Detect which cell encompasses the target text, then output its [x, y] center coordinate. 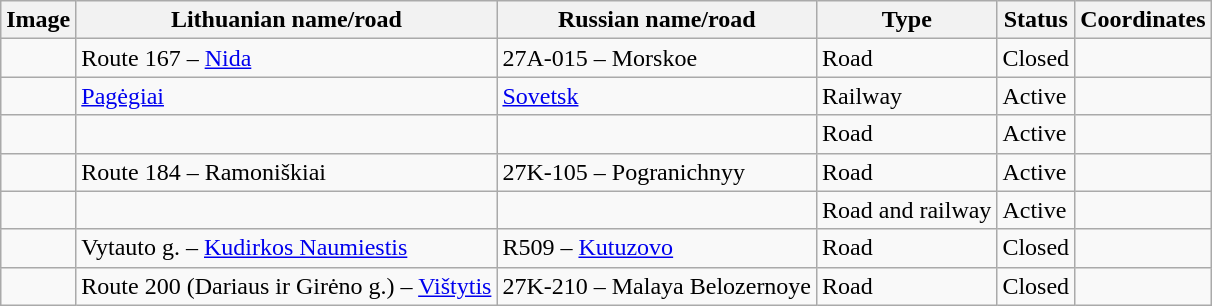
27A-015 – Morskoe [657, 58]
Sovetsk [657, 96]
27K-105 – Pogranichnyy [657, 172]
Route 200 (Dariaus ir Girėno g.) – Vištytis [286, 286]
Pagėgiai [286, 96]
Type [907, 20]
Lithuanian name/road [286, 20]
Status [1036, 20]
Image [38, 20]
Russian name/road [657, 20]
Vytauto g. – Kudirkos Naumiestis [286, 248]
Road and railway [907, 210]
Route 184 – Ramoniškiai [286, 172]
Coordinates [1143, 20]
R509 – Kutuzovo [657, 248]
27K-210 – Malaya Belozernoye [657, 286]
Route 167 – Nida [286, 58]
Railway [907, 96]
